Detect which cell encompasses the target text, then output its [X, Y] center coordinate. 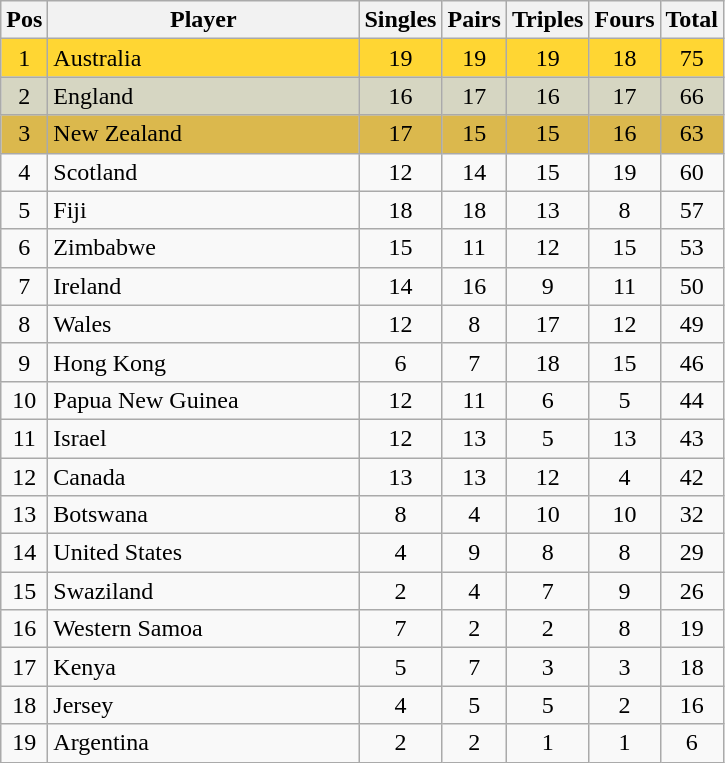
New Zealand [204, 134]
43 [692, 438]
50 [692, 286]
Western Samoa [204, 629]
Player [204, 20]
Swaziland [204, 591]
Canada [204, 477]
Jersey [204, 705]
Total [692, 20]
Botswana [204, 515]
53 [692, 248]
29 [692, 553]
England [204, 96]
United States [204, 553]
46 [692, 362]
Fiji [204, 210]
60 [692, 172]
Papua New Guinea [204, 400]
42 [692, 477]
49 [692, 324]
32 [692, 515]
44 [692, 400]
Singles [400, 20]
Pairs [474, 20]
Australia [204, 58]
57 [692, 210]
Zimbabwe [204, 248]
Pos [24, 20]
75 [692, 58]
63 [692, 134]
26 [692, 591]
Argentina [204, 743]
66 [692, 96]
Wales [204, 324]
Scotland [204, 172]
Hong Kong [204, 362]
Ireland [204, 286]
Fours [624, 20]
Israel [204, 438]
Triples [548, 20]
Kenya [204, 667]
